Find where the given text appears and provide that cell's center as (x, y) coordinate. 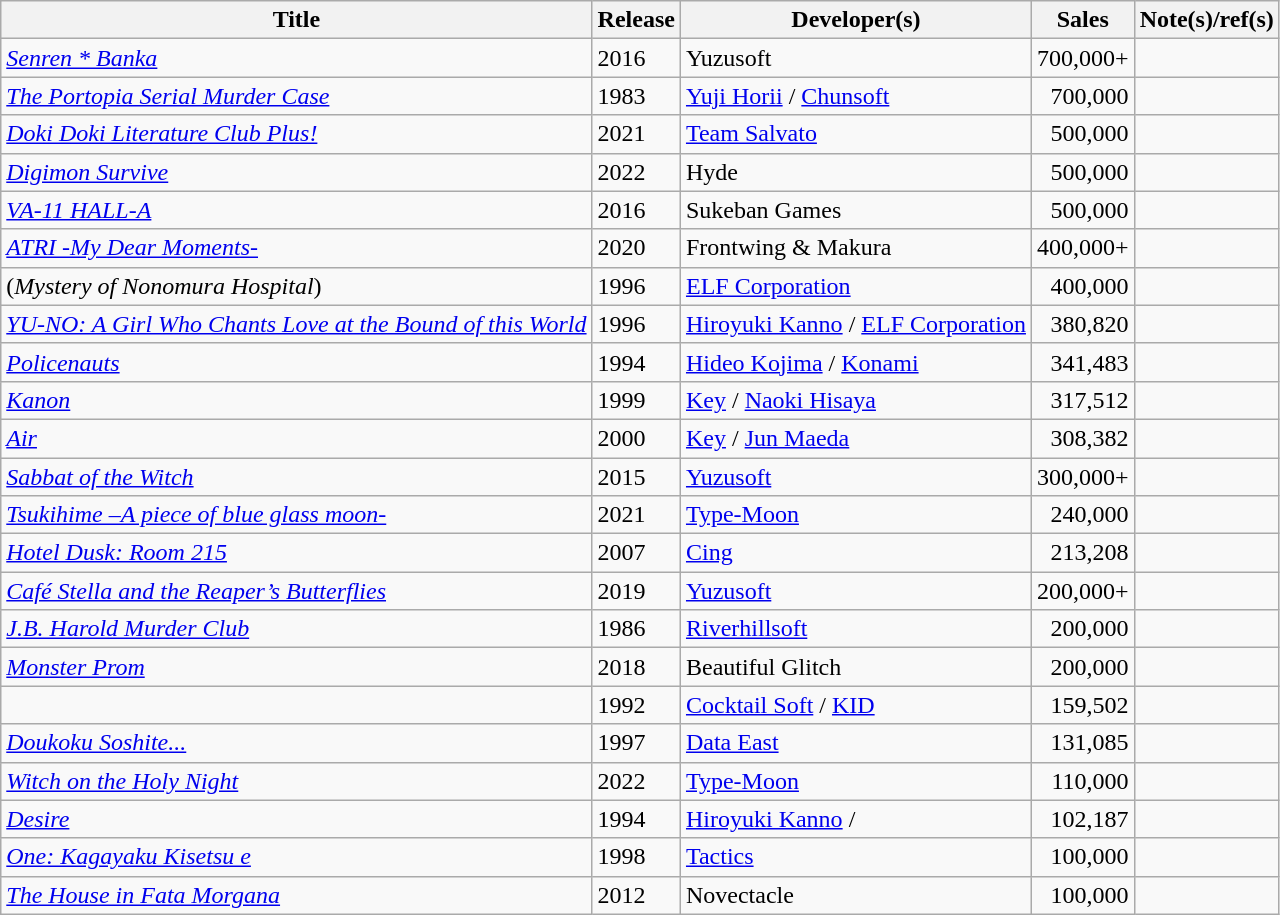
Yuji Horii / Chunsoft (856, 96)
700,000+ (1082, 58)
Key / Jun Maeda (856, 438)
2007 (636, 553)
159,502 (1082, 705)
Sukeban Games (856, 210)
300,000+ (1082, 477)
400,000 (1082, 286)
Team Salvato (856, 134)
Digimon Survive (296, 172)
341,483 (1082, 362)
2020 (636, 248)
1983 (636, 96)
Riverhillsoft (856, 629)
Kanon (296, 400)
One: Kagayaku Kisetsu e (296, 857)
ELF Corporation (856, 286)
308,382 (1082, 438)
Release (636, 20)
Doukoku Soshite... (296, 743)
Café Stella and the Reaper’s Butterflies (296, 591)
Title (296, 20)
J.B. Harold Murder Club (296, 629)
Doki Doki Literature Club Plus! (296, 134)
Hideo Kojima / Konami (856, 362)
Tactics (856, 857)
Cing (856, 553)
380,820 (1082, 324)
YU-NO: A Girl Who Chants Love at the Bound of this World (296, 324)
VA-11 HALL-A (296, 210)
Frontwing & Makura (856, 248)
240,000 (1082, 515)
Hiroyuki Kanno / (856, 819)
Monster Prom (296, 667)
Developer(s) (856, 20)
The House in Fata Morgana (296, 895)
400,000+ (1082, 248)
Data East (856, 743)
Witch on the Holy Night (296, 781)
Policenauts (296, 362)
110,000 (1082, 781)
Senren * Banka (296, 58)
1998 (636, 857)
Sabbat of the Witch (296, 477)
1992 (636, 705)
1997 (636, 743)
Cocktail Soft / KID (856, 705)
2000 (636, 438)
Sales (1082, 20)
2019 (636, 591)
(Mystery of Nonomura Hospital) (296, 286)
The Portopia Serial Murder Case (296, 96)
2018 (636, 667)
Beautiful Glitch (856, 667)
Desire (296, 819)
2015 (636, 477)
Hyde (856, 172)
131,085 (1082, 743)
Hotel Dusk: Room 215 (296, 553)
Tsukihime –A piece of blue glass moon- (296, 515)
Key / Naoki Hisaya (856, 400)
2012 (636, 895)
ATRI -My Dear Moments- (296, 248)
700,000 (1082, 96)
Novectacle (856, 895)
Note(s)/ref(s) (1206, 20)
213,208 (1082, 553)
Hiroyuki Kanno / ELF Corporation (856, 324)
1999 (636, 400)
102,187 (1082, 819)
317,512 (1082, 400)
Air (296, 438)
1986 (636, 629)
200,000+ (1082, 591)
